Find where the given text appears and provide that cell's center as [X, Y] coordinate. 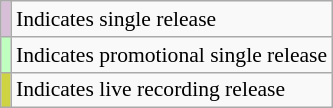
Indicates single release [172, 19]
Indicates promotional single release [172, 55]
Indicates live recording release [172, 90]
